Capture the cell that displays the provided text and extract its (x, y) central coordinate. 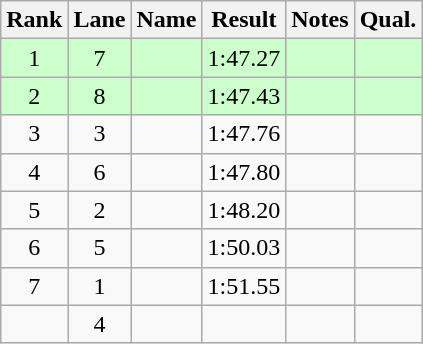
8 (100, 96)
Notes (320, 20)
1:51.55 (244, 286)
Qual. (388, 20)
1:47.27 (244, 58)
1:47.76 (244, 134)
Lane (100, 20)
Name (166, 20)
Result (244, 20)
1:50.03 (244, 248)
1:48.20 (244, 210)
1:47.80 (244, 172)
1:47.43 (244, 96)
Rank (34, 20)
